Return the [X, Y] coordinate for the center point of the cell that contains the specified text.  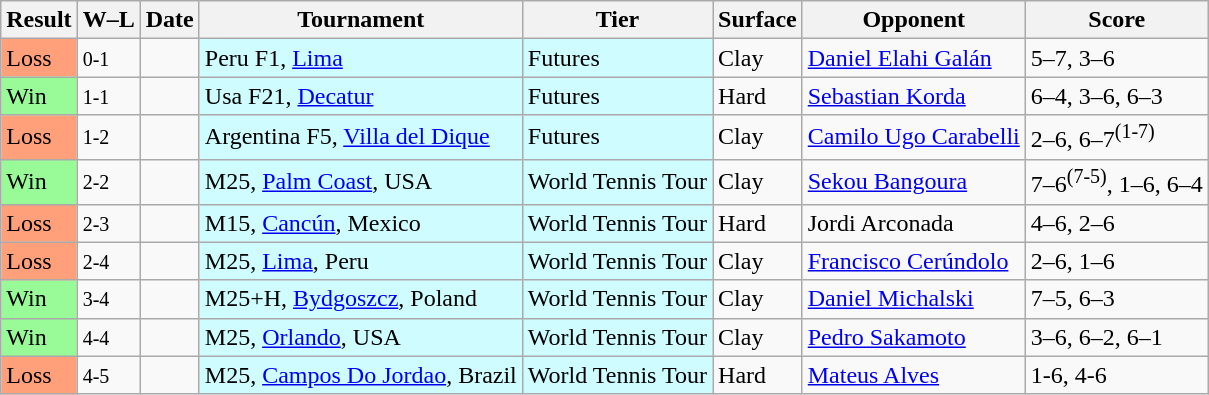
M25, Palm Coast, USA [360, 182]
W–L [108, 20]
2-3 [108, 223]
3–6, 6–2, 6–1 [1116, 337]
Sekou Bangoura [914, 182]
M25, Orlando, USA [360, 337]
4-5 [108, 375]
2-2 [108, 182]
6–4, 3–6, 6–3 [1116, 96]
1-2 [108, 138]
Argentina F5, Villa del Dique [360, 138]
Usa F21, Decatur [360, 96]
Pedro Sakamoto [914, 337]
Tier [617, 20]
7–6(7-5), 1–6, 6–4 [1116, 182]
M25, Campos Do Jordao, Brazil [360, 375]
Surface [758, 20]
2–6, 6–7(1-7) [1116, 138]
4–6, 2–6 [1116, 223]
Mateus Alves [914, 375]
M25+H, Bydgoszcz, Poland [360, 299]
Date [170, 20]
2-4 [108, 261]
3-4 [108, 299]
5–7, 3–6 [1116, 58]
1-1 [108, 96]
4-4 [108, 337]
Result [39, 20]
Camilo Ugo Carabelli [914, 138]
Daniel Elahi Galán [914, 58]
7–5, 6–3 [1116, 299]
2–6, 1–6 [1116, 261]
Francisco Cerúndolo [914, 261]
Sebastian Korda [914, 96]
Peru F1, Lima [360, 58]
Daniel Michalski [914, 299]
1-6, 4-6 [1116, 375]
0-1 [108, 58]
Jordi Arconada [914, 223]
Opponent [914, 20]
Score [1116, 20]
M25, Lima, Peru [360, 261]
M15, Cancún, Mexico [360, 223]
Tournament [360, 20]
